Find where the given text appears and provide that cell's center as [x, y] coordinate. 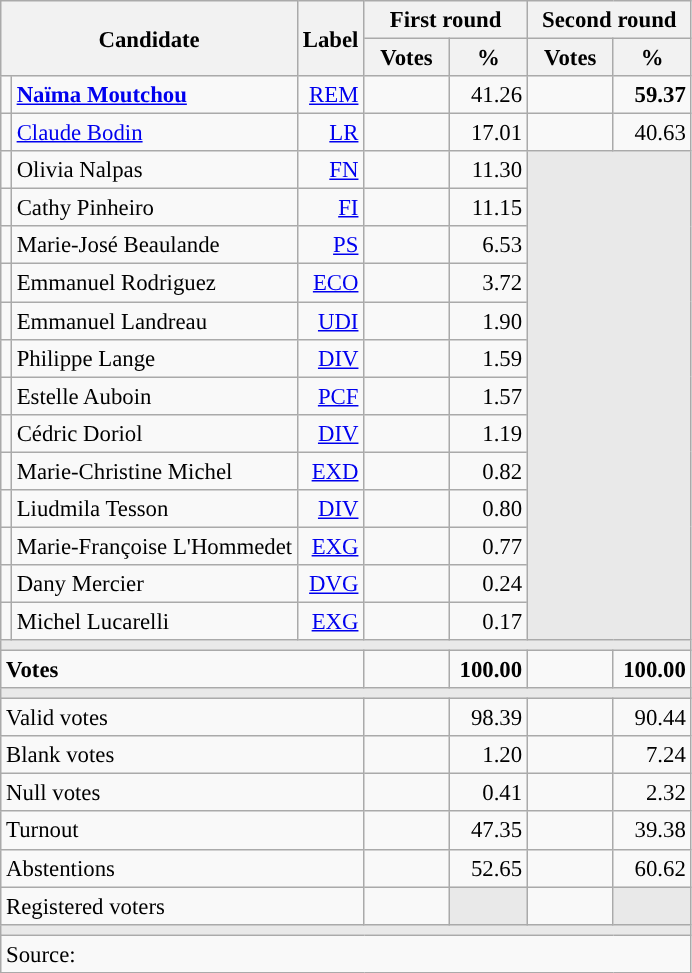
Claude Bodin [154, 133]
60.62 [652, 868]
Blank votes [182, 755]
Turnout [182, 831]
0.82 [488, 471]
ECO [330, 283]
LR [330, 133]
Liudmila Tesson [154, 509]
DVG [330, 584]
6.53 [488, 245]
Label [330, 38]
0.77 [488, 546]
11.30 [488, 170]
1.57 [488, 396]
1.59 [488, 358]
0.24 [488, 584]
Second round [609, 20]
1.90 [488, 321]
FI [330, 208]
0.41 [488, 793]
0.80 [488, 509]
11.15 [488, 208]
Cathy Pinheiro [154, 208]
Michel Lucarelli [154, 621]
7.24 [652, 755]
Philippe Lange [154, 358]
1.20 [488, 755]
90.44 [652, 718]
Marie-Françoise L'Hommedet [154, 546]
47.35 [488, 831]
PS [330, 245]
39.38 [652, 831]
Naïma Moutchou [154, 95]
98.39 [488, 718]
Null votes [182, 793]
Estelle Auboin [154, 396]
Candidate [150, 38]
Cédric Doriol [154, 433]
17.01 [488, 133]
59.37 [652, 95]
Dany Mercier [154, 584]
Marie-Christine Michel [154, 471]
Valid votes [182, 718]
First round [446, 20]
UDI [330, 321]
41.26 [488, 95]
Registered voters [182, 906]
2.32 [652, 793]
Source: [346, 954]
REM [330, 95]
EXD [330, 471]
Olivia Nalpas [154, 170]
52.65 [488, 868]
Emmanuel Landreau [154, 321]
Marie-José Beaulande [154, 245]
Abstentions [182, 868]
1.19 [488, 433]
FN [330, 170]
3.72 [488, 283]
0.17 [488, 621]
Emmanuel Rodriguez [154, 283]
40.63 [652, 133]
PCF [330, 396]
